Locate the cell with the specified text and output its (x, y) center coordinate. 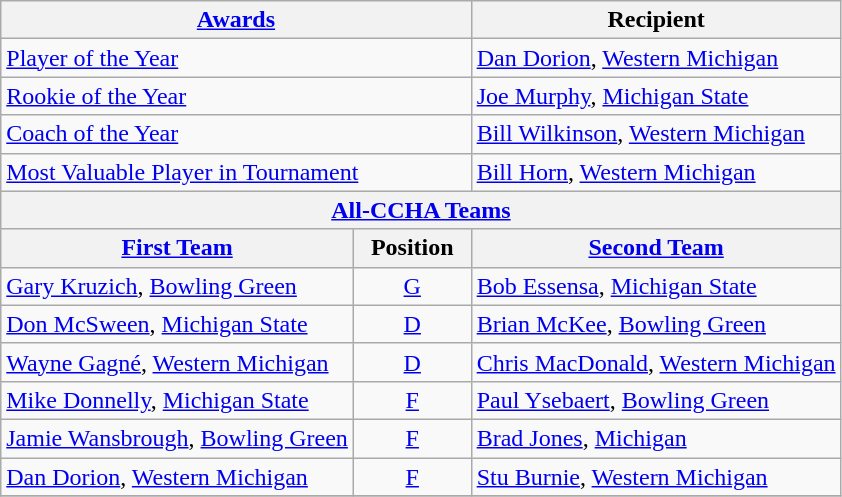
Coach of the Year (236, 134)
Player of the Year (236, 58)
Gary Kruzich, Bowling Green (178, 286)
Bill Wilkinson, Western Michigan (656, 134)
First Team (178, 248)
Joe Murphy, Michigan State (656, 96)
Second Team (656, 248)
Don McSween, Michigan State (178, 324)
Paul Ysebaert, Bowling Green (656, 400)
Awards (236, 20)
Wayne Gagné, Western Michigan (178, 362)
Brian McKee, Bowling Green (656, 324)
Position (412, 248)
Bill Horn, Western Michigan (656, 172)
Rookie of the Year (236, 96)
Recipient (656, 20)
Chris MacDonald, Western Michigan (656, 362)
All-CCHA Teams (421, 210)
Jamie Wansbrough, Bowling Green (178, 438)
Stu Burnie, Western Michigan (656, 477)
G (412, 286)
Bob Essensa, Michigan State (656, 286)
Most Valuable Player in Tournament (236, 172)
Brad Jones, Michigan (656, 438)
Mike Donnelly, Michigan State (178, 400)
